For the text-containing cell, return its midpoint in [x, y] coordinate format. 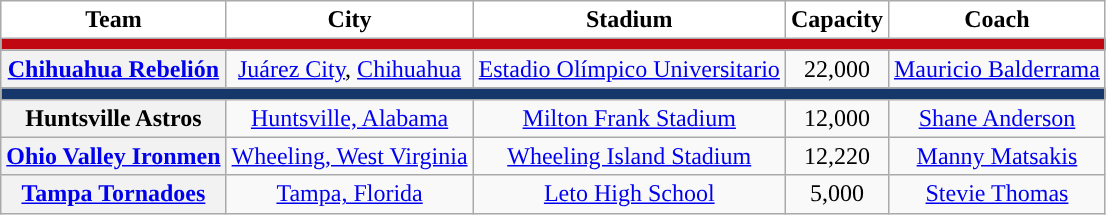
5,000 [836, 194]
Tampa Tornadoes [114, 194]
City [350, 20]
Huntsville Astros [114, 118]
Shane Anderson [996, 118]
Estadio Olímpico Universitario [629, 69]
Stadium [629, 20]
Leto High School [629, 194]
Chihuahua Rebelión [114, 69]
Wheeling, West Virginia [350, 156]
12,000 [836, 118]
Team [114, 20]
Milton Frank Stadium [629, 118]
Juárez City, Chihuahua [350, 69]
12,220 [836, 156]
Manny Matsakis [996, 156]
Ohio Valley Ironmen [114, 156]
Huntsville, Alabama [350, 118]
Coach [996, 20]
Mauricio Balderrama [996, 69]
Tampa, Florida [350, 194]
Capacity [836, 20]
Stevie Thomas [996, 194]
Wheeling Island Stadium [629, 156]
22,000 [836, 69]
